Search for the cell housing the specified text and yield its [X, Y] center coordinate. 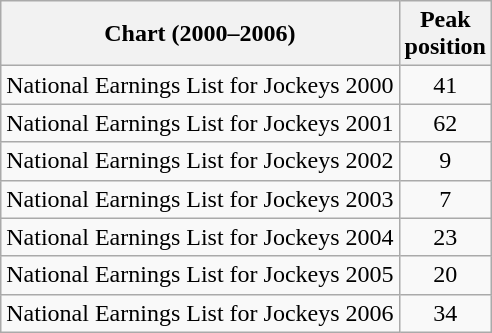
National Earnings List for Jockeys 2003 [200, 199]
National Earnings List for Jockeys 2006 [200, 313]
Peakposition [445, 34]
National Earnings List for Jockeys 2004 [200, 237]
23 [445, 237]
7 [445, 199]
National Earnings List for Jockeys 2000 [200, 85]
National Earnings List for Jockeys 2001 [200, 123]
20 [445, 275]
34 [445, 313]
62 [445, 123]
41 [445, 85]
9 [445, 161]
National Earnings List for Jockeys 2002 [200, 161]
National Earnings List for Jockeys 2005 [200, 275]
Chart (2000–2006) [200, 34]
